From the cell containing the given text, extract its center point as (X, Y) coordinate. 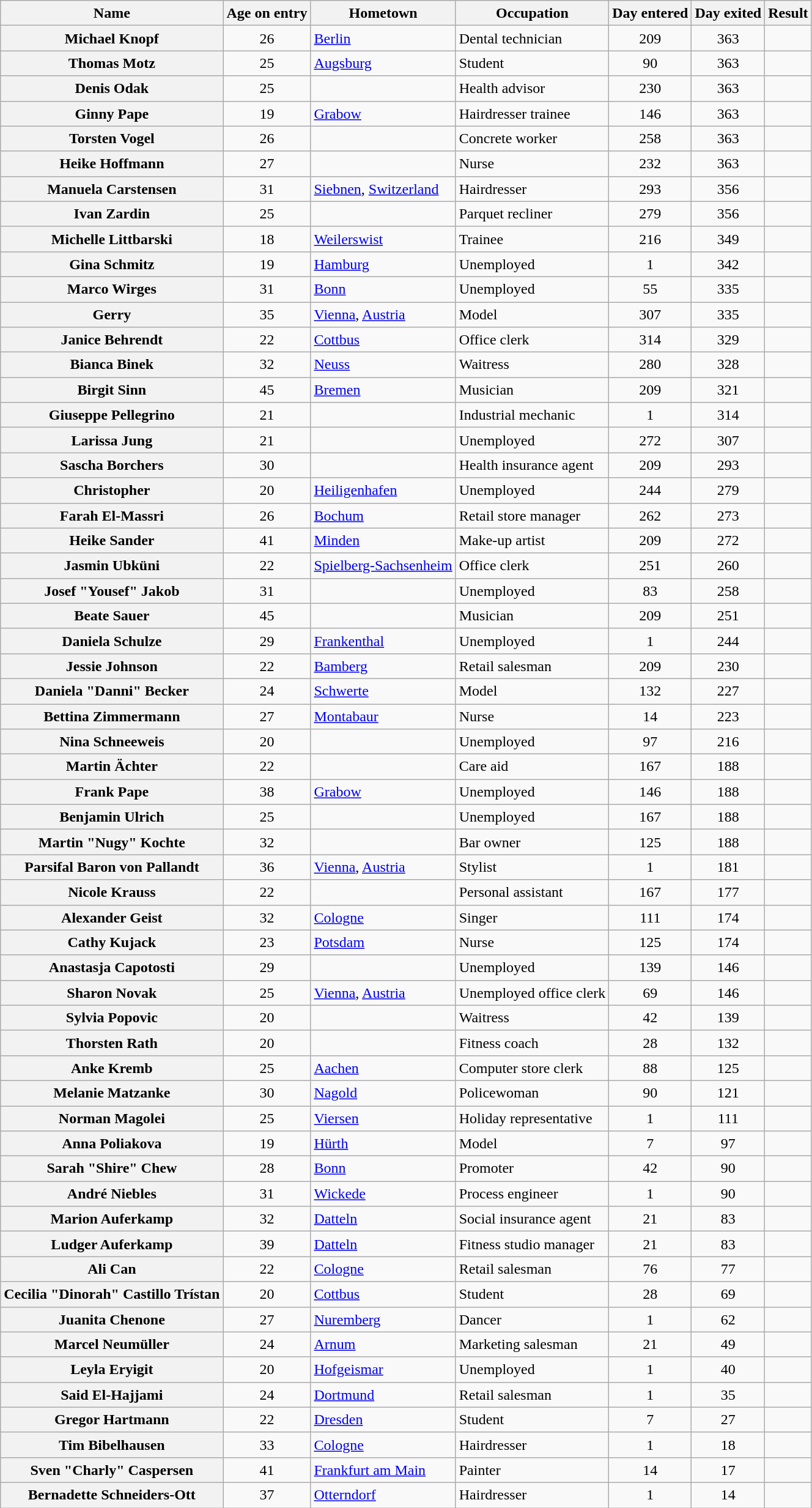
Singer (532, 918)
Marketing salesman (532, 1345)
Fitness coach (532, 1042)
Gina Schmitz (112, 264)
Personal assistant (532, 892)
Juanita Chenone (112, 1319)
328 (728, 365)
Hofgeismar (383, 1369)
280 (651, 365)
Thomas Motz (112, 64)
Schwerte (383, 691)
Arnum (383, 1345)
Torsten Vogel (112, 138)
342 (728, 264)
Ludger Auferkamp (112, 1244)
Melanie Matzanke (112, 1093)
Care aid (532, 767)
39 (267, 1244)
Nina Schneeweis (112, 741)
Martin Ächter (112, 767)
Heike Sander (112, 541)
Christopher (112, 491)
Said El-Hajjami (112, 1395)
Nicole Krauss (112, 892)
262 (651, 515)
Tim Bibelhausen (112, 1445)
Gregor Hartmann (112, 1419)
23 (267, 942)
Painter (532, 1469)
Process engineer (532, 1194)
Promoter (532, 1168)
Trainee (532, 239)
Hometown (383, 13)
Daniela "Danni" Becker (112, 691)
Heiligenhafen (383, 491)
Farah El-Massri (112, 515)
Norman Magolei (112, 1118)
Cecilia "Dinorah" Castillo Trístan (112, 1294)
Manuela Carstensen (112, 188)
Dental technician (532, 38)
Bianca Binek (112, 365)
Make-up artist (532, 541)
329 (728, 340)
Neuss (383, 365)
Concrete worker (532, 138)
273 (728, 515)
Day exited (728, 13)
177 (728, 892)
121 (728, 1093)
Sascha Borchers (112, 465)
49 (728, 1345)
Bremen (383, 390)
Fitness studio manager (532, 1244)
Alexander Geist (112, 918)
Marco Wirges (112, 289)
Jasmin Ubküni (112, 565)
Larissa Jung (112, 440)
Sharon Novak (112, 992)
Bettina Zimmermann (112, 716)
Hairdresser trainee (532, 114)
Result (788, 13)
Otterndorf (383, 1495)
181 (728, 867)
38 (267, 792)
Michael Knopf (112, 38)
Marion Auferkamp (112, 1219)
Cathy Kujack (112, 942)
Day entered (651, 13)
Parquet recliner (532, 214)
Montabaur (383, 716)
Dancer (532, 1319)
Industrial mechanic (532, 415)
Benjamin Ulrich (112, 817)
Ginny Pape (112, 114)
Ali Can (112, 1269)
223 (728, 716)
Nuremberg (383, 1319)
88 (651, 1068)
Josef "Yousef" Jakob (112, 591)
Bochum (383, 515)
Hamburg (383, 264)
Dortmund (383, 1395)
Retail store manager (532, 515)
Name (112, 13)
Frank Pape (112, 792)
Janice Behrendt (112, 340)
Berlin (383, 38)
76 (651, 1269)
Spielberg-Sachsenheim (383, 565)
Frankenthal (383, 641)
Denis Odak (112, 88)
227 (728, 691)
40 (728, 1369)
Anke Kremb (112, 1068)
55 (651, 289)
Siebnen, Switzerland (383, 188)
Stylist (532, 867)
Bamberg (383, 666)
Thorsten Rath (112, 1042)
Jessie Johnson (112, 666)
Sven "Charly" Caspersen (112, 1469)
Nagold (383, 1093)
Birgit Sinn (112, 390)
Martin "Nugy" Kochte (112, 842)
Health insurance agent (532, 465)
17 (728, 1469)
Policewoman (532, 1093)
Ivan Zardin (112, 214)
Weilerswist (383, 239)
260 (728, 565)
Heike Hoffmann (112, 164)
Michelle Littbarski (112, 239)
Dresden (383, 1419)
Holiday representative (532, 1118)
Aachen (383, 1068)
André Niebles (112, 1194)
349 (728, 239)
Health advisor (532, 88)
Parsifal Baron von Pallandt (112, 867)
Viersen (383, 1118)
Anastasja Capotosti (112, 968)
Occupation (532, 13)
62 (728, 1319)
Giuseppe Pellegrino (112, 415)
Leyla Eryigit (112, 1369)
77 (728, 1269)
Daniela Schulze (112, 641)
33 (267, 1445)
Minden (383, 541)
Computer store clerk (532, 1068)
Marcel Neumüller (112, 1345)
Bernadette Schneiders-Ott (112, 1495)
232 (651, 164)
Unemployed office clerk (532, 992)
Wickede (383, 1194)
Sylvia Popovic (112, 1018)
Gerry (112, 314)
36 (267, 867)
Frankfurt am Main (383, 1469)
Beate Sauer (112, 615)
Sarah "Shire" Chew (112, 1168)
321 (728, 390)
Social insurance agent (532, 1219)
Augsburg (383, 64)
Bar owner (532, 842)
Hürth (383, 1144)
Anna Poliakova (112, 1144)
Age on entry (267, 13)
Potsdam (383, 942)
37 (267, 1495)
